Detect which cell encompasses the target text, then output its (X, Y) center coordinate. 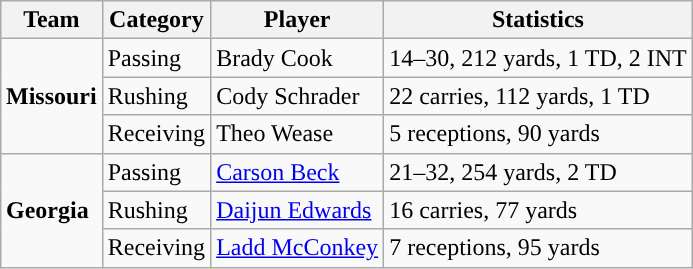
Category (156, 20)
7 receptions, 95 yards (538, 248)
Theo Wease (298, 134)
22 carries, 112 yards, 1 TD (538, 96)
Team (51, 20)
14–30, 212 yards, 1 TD, 2 INT (538, 58)
Cody Schrader (298, 96)
Player (298, 20)
Ladd McConkey (298, 248)
Carson Beck (298, 172)
21–32, 254 yards, 2 TD (538, 172)
Daijun Edwards (298, 210)
Georgia (51, 210)
16 carries, 77 yards (538, 210)
Missouri (51, 96)
Statistics (538, 20)
Brady Cook (298, 58)
5 receptions, 90 yards (538, 134)
